Determine the (X, Y) coordinate at the center of the cell enclosing the given text.  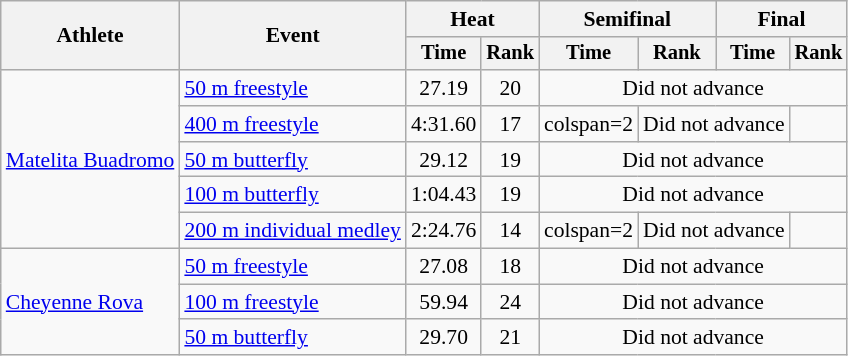
17 (510, 124)
59.94 (444, 302)
Event (292, 36)
4:31.60 (444, 124)
24 (510, 302)
400 m freestyle (292, 124)
1:04.43 (444, 195)
100 m freestyle (292, 302)
Final (782, 19)
2:24.76 (444, 231)
100 m butterfly (292, 195)
Heat (472, 19)
29.70 (444, 338)
27.19 (444, 88)
18 (510, 267)
Semifinal (628, 19)
21 (510, 338)
14 (510, 231)
29.12 (444, 160)
20 (510, 88)
Athlete (90, 36)
Cheyenne Rova (90, 302)
Matelita Buadromo (90, 159)
200 m individual medley (292, 231)
27.08 (444, 267)
